Search for the cell housing the specified text and yield its (X, Y) center coordinate. 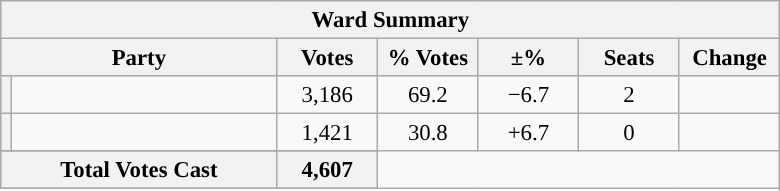
3,186 (328, 95)
Total Votes Cast (139, 170)
0 (630, 133)
4,607 (328, 170)
Change (730, 58)
Votes (328, 58)
±% (528, 58)
Seats (630, 58)
−6.7 (528, 95)
Ward Summary (390, 20)
Party (139, 58)
+6.7 (528, 133)
% Votes (428, 58)
30.8 (428, 133)
2 (630, 95)
69.2 (428, 95)
1,421 (328, 133)
